Scan for the cell matching the given text and deliver its [X, Y] coordinate at center. 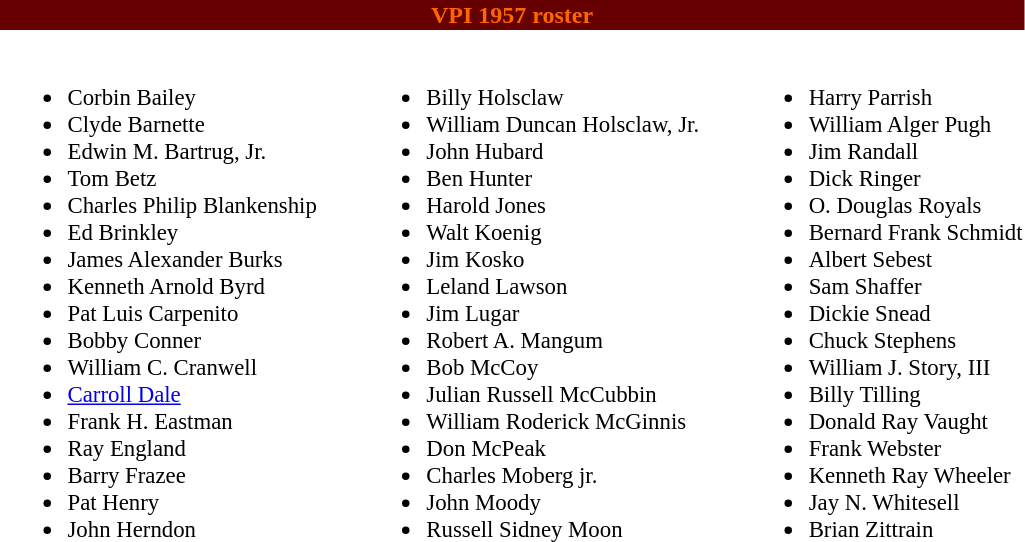
VPI 1957 roster [512, 15]
